Return (x, y) of the center of cell containing provided text 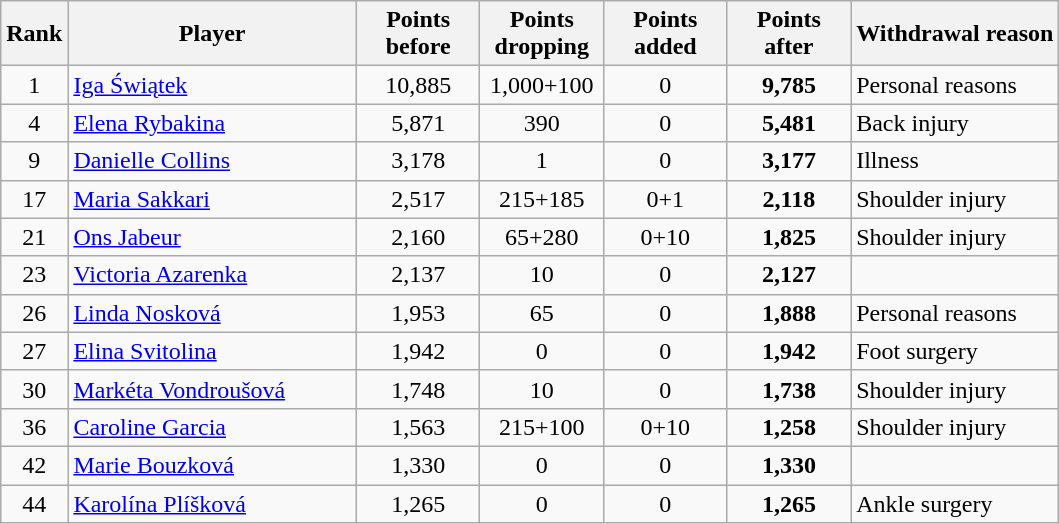
Elena Rybakina (212, 123)
1,000+100 (542, 85)
2,137 (418, 275)
Points added (666, 34)
1,888 (789, 313)
Points before (418, 34)
2,160 (418, 237)
21 (34, 237)
4 (34, 123)
65 (542, 313)
17 (34, 199)
215+100 (542, 427)
3,178 (418, 161)
Back injury (955, 123)
1,748 (418, 389)
Danielle Collins (212, 161)
26 (34, 313)
36 (34, 427)
Ons Jabeur (212, 237)
5,871 (418, 123)
65+280 (542, 237)
Player (212, 34)
1,953 (418, 313)
42 (34, 465)
Marie Bouzková (212, 465)
1,563 (418, 427)
Karolína Plíšková (212, 503)
3,177 (789, 161)
215+185 (542, 199)
Withdrawal reason (955, 34)
0+1 (666, 199)
390 (542, 123)
Caroline Garcia (212, 427)
44 (34, 503)
Victoria Azarenka (212, 275)
Markéta Vondroušová (212, 389)
Foot surgery (955, 351)
Rank (34, 34)
1,825 (789, 237)
1,258 (789, 427)
10,885 (418, 85)
Ankle surgery (955, 503)
9 (34, 161)
2,118 (789, 199)
1,738 (789, 389)
Maria Sakkari (212, 199)
2,517 (418, 199)
Illness (955, 161)
Points dropping (542, 34)
5,481 (789, 123)
2,127 (789, 275)
Iga Świątek (212, 85)
Points after (789, 34)
23 (34, 275)
30 (34, 389)
Linda Nosková (212, 313)
9,785 (789, 85)
Elina Svitolina (212, 351)
27 (34, 351)
